For the text-containing cell, return its midpoint in (X, Y) coordinate format. 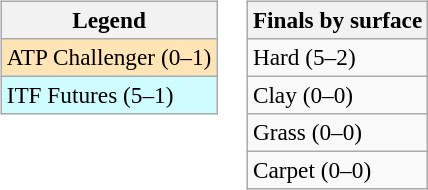
Carpet (0–0) (337, 171)
ATP Challenger (0–1) (108, 57)
Hard (5–2) (337, 57)
Finals by surface (337, 20)
Legend (108, 20)
Grass (0–0) (337, 133)
Clay (0–0) (337, 95)
ITF Futures (5–1) (108, 95)
